Return the [X, Y] coordinate for the center point of the cell that contains the specified text.  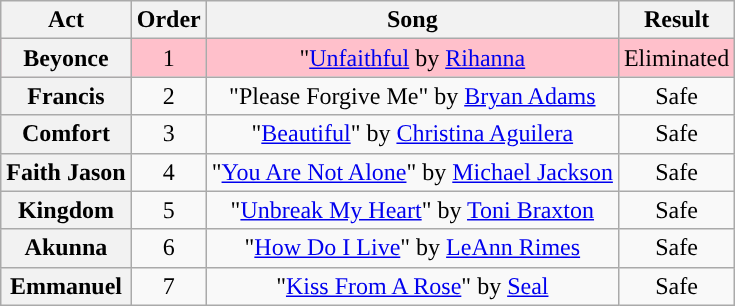
5 [168, 210]
"Please Forgive Me" by Bryan Adams [412, 96]
6 [168, 248]
4 [168, 172]
"How Do I Live" by LeAnn Rimes [412, 248]
Song [412, 20]
Beyonce [66, 58]
3 [168, 134]
"Beautiful" by Christina Aguilera [412, 134]
"Unfaithful by Rihanna [412, 58]
"Kiss From A Rose" by Seal [412, 286]
Francis [66, 96]
1 [168, 58]
Result [676, 20]
Faith Jason [66, 172]
Comfort [66, 134]
Emmanuel [66, 286]
"Unbreak My Heart" by Toni Braxton [412, 210]
Act [66, 20]
Kingdom [66, 210]
Eliminated [676, 58]
7 [168, 286]
2 [168, 96]
Order [168, 20]
Akunna [66, 248]
"You Are Not Alone" by Michael Jackson [412, 172]
